Return the [X, Y] coordinate for the center point of the cell that contains the specified text.  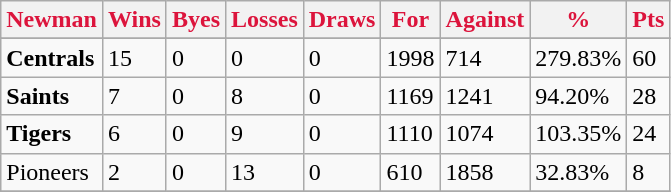
For [410, 20]
2 [134, 172]
Draws [342, 20]
15 [134, 58]
Byes [196, 20]
94.20% [578, 96]
Pts [648, 20]
Wins [134, 20]
Newman [52, 20]
7 [134, 96]
714 [485, 58]
Centrals [52, 58]
32.83% [578, 172]
28 [648, 96]
279.83% [578, 58]
24 [648, 134]
1998 [410, 58]
610 [410, 172]
Against [485, 20]
6 [134, 134]
1074 [485, 134]
60 [648, 58]
9 [265, 134]
13 [265, 172]
Losses [265, 20]
1241 [485, 96]
103.35% [578, 134]
Tigers [52, 134]
Pioneers [52, 172]
1169 [410, 96]
Saints [52, 96]
1110 [410, 134]
% [578, 20]
1858 [485, 172]
